Scan for the cell matching the given text and deliver its [X, Y] coordinate at center. 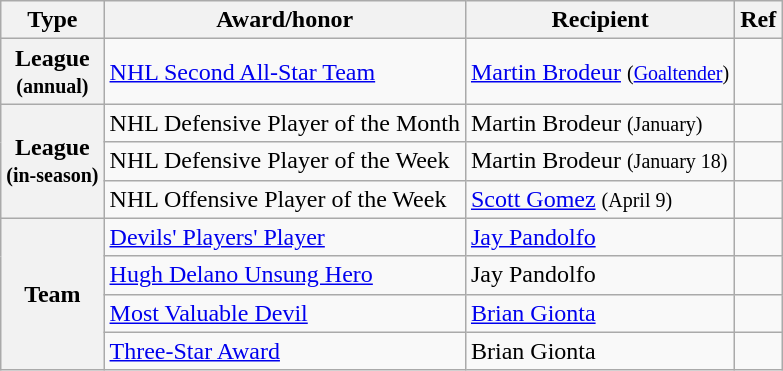
Martin Brodeur (Goaltender) [600, 72]
NHL Defensive Player of the Month [284, 123]
NHL Defensive Player of the Week [284, 161]
Scott Gomez (April 9) [600, 199]
Three-Star Award [284, 351]
Type [52, 20]
Recipient [600, 20]
Ref [758, 20]
League(in-season) [52, 161]
NHL Second All-Star Team [284, 72]
Martin Brodeur (January) [600, 123]
Martin Brodeur (January 18) [600, 161]
Award/honor [284, 20]
NHL Offensive Player of the Week [284, 199]
Most Valuable Devil [284, 313]
Devils' Players' Player [284, 237]
League(annual) [52, 72]
Team [52, 294]
Hugh Delano Unsung Hero [284, 275]
